Detect which cell encompasses the target text, then output its (X, Y) center coordinate. 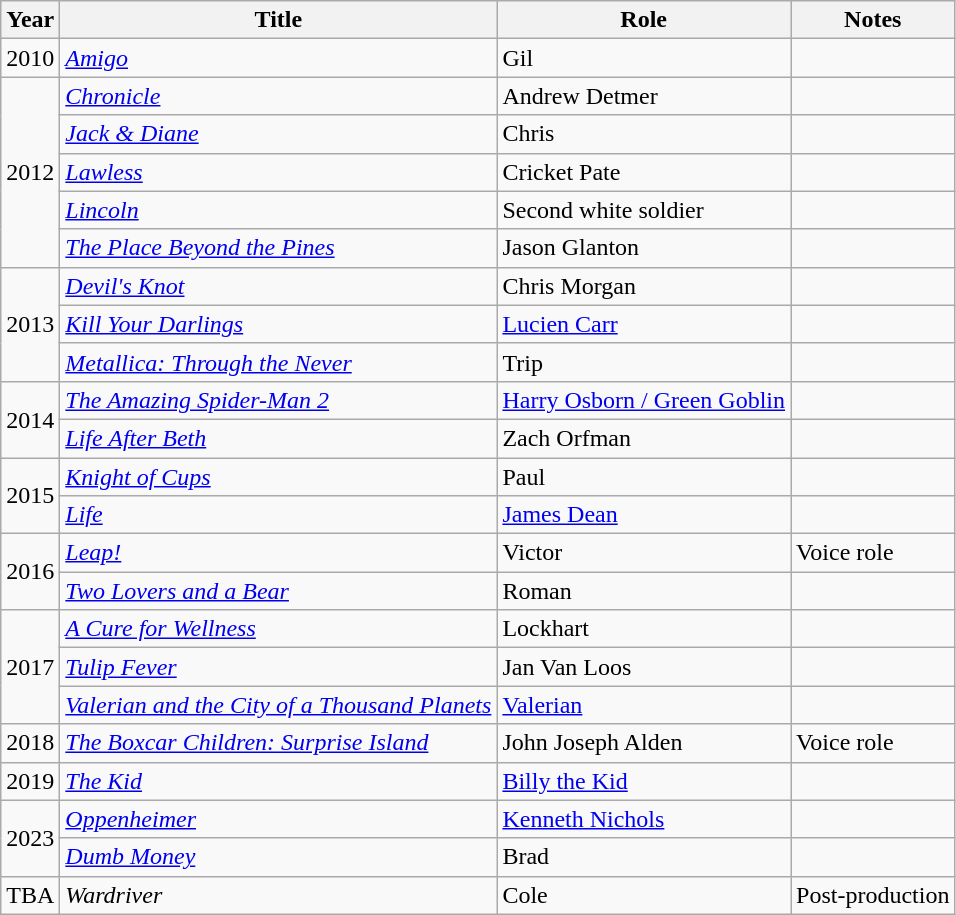
Tulip Fever (278, 667)
Jack & Diane (278, 134)
The Kid (278, 781)
Second white soldier (644, 210)
Chronicle (278, 96)
2019 (30, 781)
Oppenheimer (278, 819)
Amigo (278, 58)
Title (278, 20)
Andrew Detmer (644, 96)
Devil's Knot (278, 286)
Post-production (873, 895)
Harry Osborn / Green Goblin (644, 400)
Lucien Carr (644, 324)
Life (278, 515)
Role (644, 20)
Valerian and the City of a Thousand Planets (278, 705)
A Cure for Wellness (278, 629)
2017 (30, 667)
James Dean (644, 515)
Roman (644, 591)
2015 (30, 496)
Year (30, 20)
The Place Beyond the Pines (278, 248)
Valerian (644, 705)
The Boxcar Children: Surprise Island (278, 743)
Kill Your Darlings (278, 324)
2010 (30, 58)
Chris (644, 134)
The Amazing Spider-Man 2 (278, 400)
Lincoln (278, 210)
Knight of Cups (278, 477)
2016 (30, 572)
2014 (30, 419)
Metallica: Through the Never (278, 362)
Brad (644, 857)
Life After Beth (278, 438)
Lawless (278, 172)
Trip (644, 362)
Chris Morgan (644, 286)
Dumb Money (278, 857)
Leap! (278, 553)
2013 (30, 324)
TBA (30, 895)
Notes (873, 20)
Wardriver (278, 895)
Victor (644, 553)
Jan Van Loos (644, 667)
Lockhart (644, 629)
Paul (644, 477)
2023 (30, 838)
Jason Glanton (644, 248)
Kenneth Nichols (644, 819)
Zach Orfman (644, 438)
Billy the Kid (644, 781)
2012 (30, 172)
Cole (644, 895)
Two Lovers and a Bear (278, 591)
Cricket Pate (644, 172)
2018 (30, 743)
John Joseph Alden (644, 743)
Gil (644, 58)
